Locate the cell with the specified text and output its (X, Y) center coordinate. 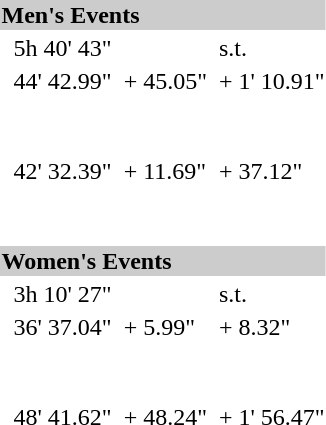
42' 32.39" (62, 171)
Women's Events (163, 261)
3h 10' 27" (62, 294)
36' 37.04" (62, 327)
44' 42.99" (62, 81)
Men's Events (163, 15)
+ 11.69" (165, 171)
5h 40' 43" (62, 48)
+ 45.05" (165, 81)
+ 1' 10.91" (272, 81)
+ 8.32" (272, 327)
+ 37.12" (272, 171)
+ 5.99" (165, 327)
